Pinpoint the cell where the given text exists, returning its (X, Y) midpoint coordinate. 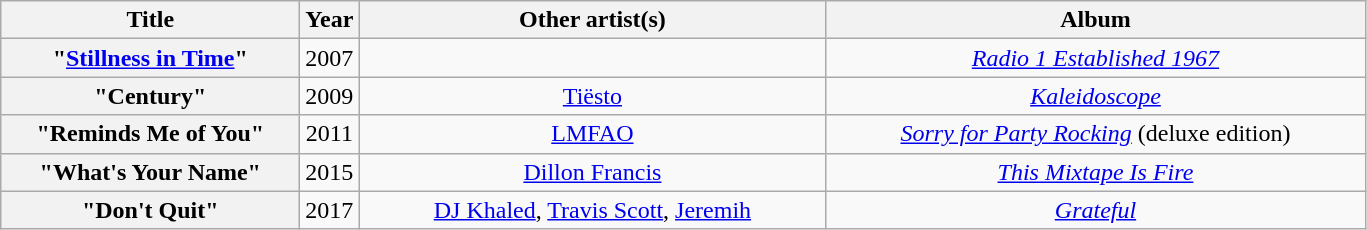
Kaleidoscope (1096, 96)
DJ Khaled, Travis Scott, Jeremih (592, 210)
LMFAO (592, 134)
"What's Your Name" (150, 172)
"Don't Quit" (150, 210)
2017 (330, 210)
2007 (330, 58)
This Mixtape Is Fire (1096, 172)
"Century" (150, 96)
Radio 1 Established 1967 (1096, 58)
Title (150, 20)
2009 (330, 96)
2011 (330, 134)
2015 (330, 172)
Year (330, 20)
"Reminds Me of You" (150, 134)
"Stillness in Time" (150, 58)
Album (1096, 20)
Other artist(s) (592, 20)
Tiësto (592, 96)
Grateful (1096, 210)
Dillon Francis (592, 172)
Sorry for Party Rocking (deluxe edition) (1096, 134)
